Extract the (X, Y) coordinate from the center of the cell holding the provided text.  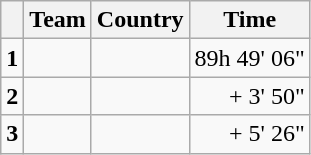
3 (12, 134)
+ 5' 26" (250, 134)
Team (58, 20)
Country (140, 20)
1 (12, 58)
Time (250, 20)
89h 49' 06" (250, 58)
+ 3' 50" (250, 96)
2 (12, 96)
